Locate the cell with the specified text and output its [X, Y] center coordinate. 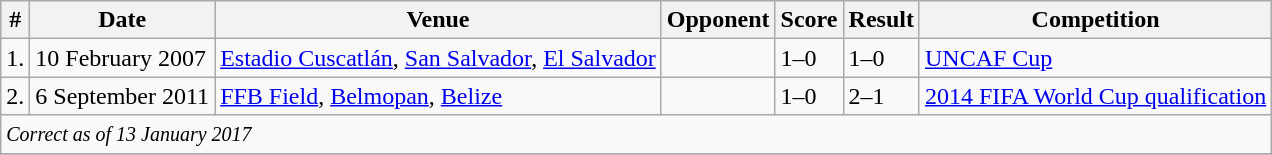
Venue [438, 20]
10 February 2007 [122, 58]
6 September 2011 [122, 96]
UNCAF Cup [1095, 58]
2. [16, 96]
Date [122, 20]
# [16, 20]
Opponent [718, 20]
Result [881, 20]
FFB Field, Belmopan, Belize [438, 96]
Score [809, 20]
1. [16, 58]
Competition [1095, 20]
2–1 [881, 96]
2014 FIFA World Cup qualification [1095, 96]
Correct as of 13 January 2017 [636, 134]
Estadio Cuscatlán, San Salvador, El Salvador [438, 58]
